Output the [X, Y] coordinate of the center of the cell containing the given text.  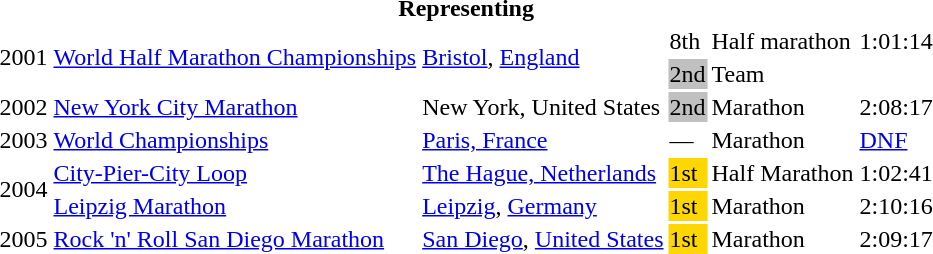
Team [782, 74]
Leipzig, Germany [543, 206]
Half Marathon [782, 173]
Leipzig Marathon [235, 206]
Rock 'n' Roll San Diego Marathon [235, 239]
8th [688, 41]
San Diego, United States [543, 239]
City-Pier-City Loop [235, 173]
New York, United States [543, 107]
Half marathon [782, 41]
New York City Marathon [235, 107]
Bristol, England [543, 58]
Paris, France [543, 140]
— [688, 140]
World Championships [235, 140]
The Hague, Netherlands [543, 173]
World Half Marathon Championships [235, 58]
